Return the (x, y) coordinate for the center point of the cell that contains the specified text.  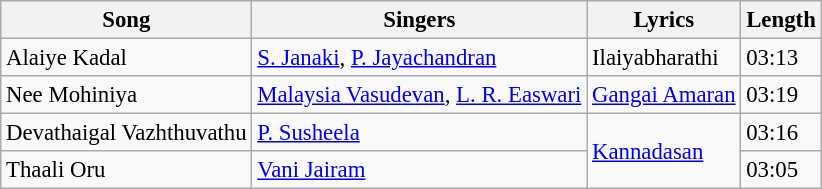
Song (126, 20)
Thaali Oru (126, 170)
S. Janaki, P. Jayachandran (420, 58)
Malaysia Vasudevan, L. R. Easwari (420, 95)
Gangai Amaran (664, 95)
03:19 (781, 95)
Vani Jairam (420, 170)
Alaiye Kadal (126, 58)
03:13 (781, 58)
Kannadasan (664, 152)
Nee Mohiniya (126, 95)
Lyrics (664, 20)
Length (781, 20)
Devathaigal Vazhthuvathu (126, 133)
03:05 (781, 170)
03:16 (781, 133)
Singers (420, 20)
P. Susheela (420, 133)
Ilaiyabharathi (664, 58)
